Extract the (x, y) coordinate from the center of the cell holding the provided text.  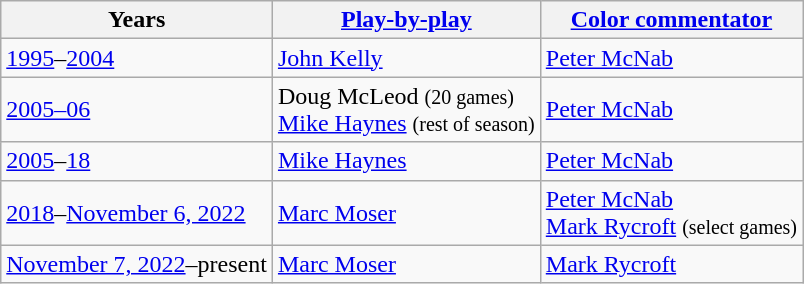
Color commentator (671, 20)
Doug McLeod (20 games)Mike Haynes (rest of season) (406, 110)
November 7, 2022–present (137, 264)
Play-by-play (406, 20)
2018–November 6, 2022 (137, 212)
Mike Haynes (406, 161)
1995–2004 (137, 58)
Years (137, 20)
Peter McNabMark Rycroft (select games) (671, 212)
John Kelly (406, 58)
Mark Rycroft (671, 264)
2005–06 (137, 110)
2005–18 (137, 161)
